Identify which cell holds the provided text, then report its [X, Y] central coordinate. 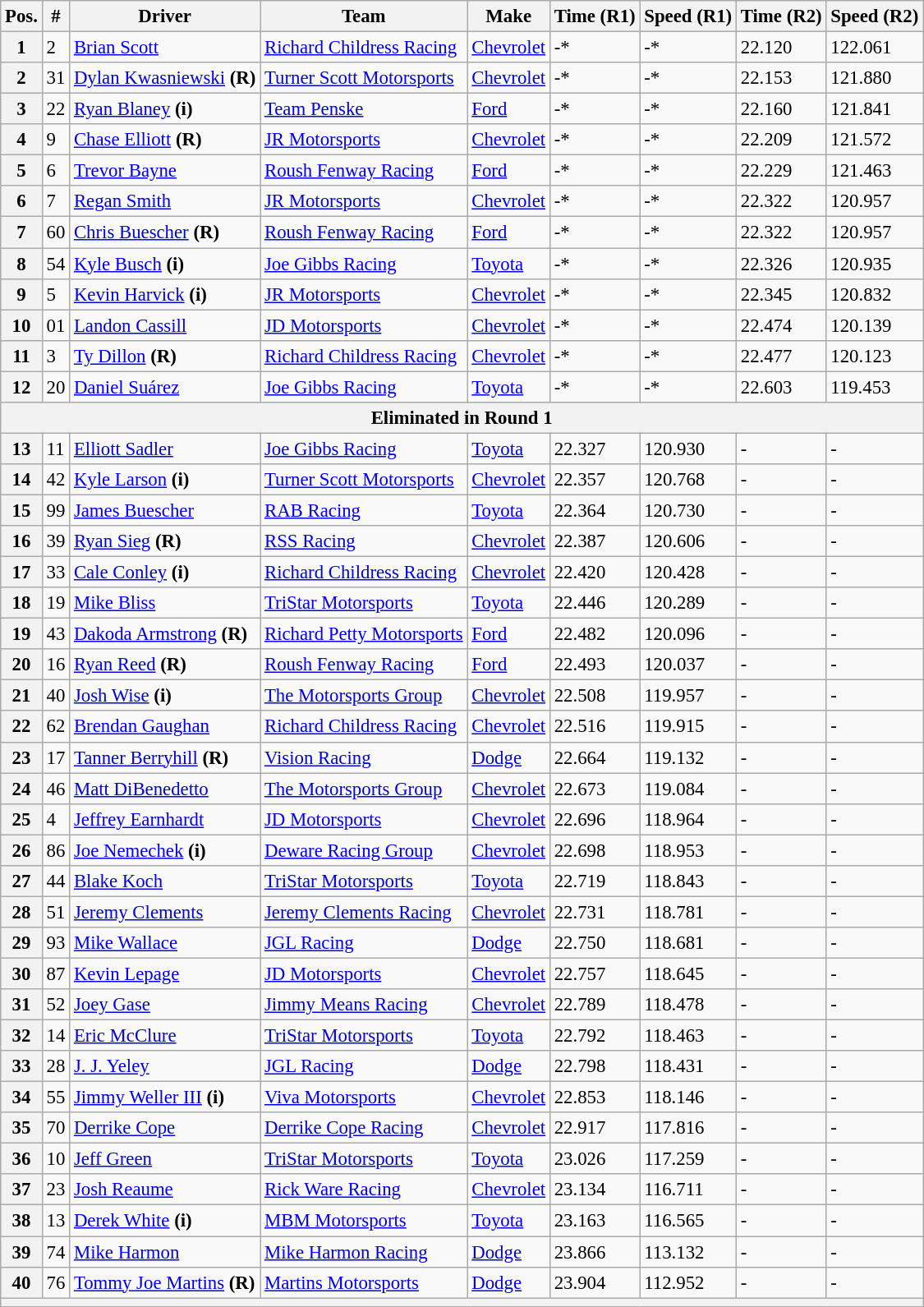
121.880 [875, 78]
Ty Dillon (R) [165, 356]
22.508 [595, 696]
James Buescher [165, 510]
121.463 [875, 171]
Derek White (i) [165, 1221]
120.768 [688, 480]
22.209 [781, 140]
Josh Reaume [165, 1190]
42 [56, 480]
22.229 [781, 171]
Daniel Suárez [165, 387]
22.364 [595, 510]
Jeremy Clements Racing [364, 912]
44 [56, 881]
22.493 [595, 665]
120.730 [688, 510]
22.603 [781, 387]
86 [56, 850]
121.841 [875, 109]
22.446 [595, 603]
Tanner Berryhill (R) [165, 757]
22.664 [595, 757]
Richard Petty Motorsports [364, 634]
119.453 [875, 387]
22.757 [595, 973]
Speed (R1) [688, 16]
Mike Bliss [165, 603]
51 [56, 912]
27 [21, 881]
22.482 [595, 634]
120.606 [688, 541]
Brian Scott [165, 48]
RSS Racing [364, 541]
Rick Ware Racing [364, 1190]
120.428 [688, 573]
121.572 [875, 140]
118.463 [688, 1036]
22.420 [595, 573]
Martins Motorsports [364, 1282]
76 [56, 1282]
Eric McClure [165, 1036]
22.698 [595, 850]
60 [56, 232]
22.853 [595, 1098]
120.123 [875, 356]
22.326 [781, 264]
Mike Harmon Racing [364, 1252]
118.146 [688, 1098]
116.711 [688, 1190]
120.037 [688, 665]
23.163 [595, 1221]
21 [21, 696]
118.781 [688, 912]
# [56, 16]
Cale Conley (i) [165, 573]
118.431 [688, 1066]
22.719 [595, 881]
120.935 [875, 264]
43 [56, 634]
23.134 [595, 1190]
Tommy Joe Martins (R) [165, 1282]
55 [56, 1098]
34 [21, 1098]
Elliott Sadler [165, 449]
87 [56, 973]
Ryan Blaney (i) [165, 109]
Vision Racing [364, 757]
22.516 [595, 727]
Derrike Cope Racing [364, 1128]
Viva Motorsports [364, 1098]
29 [21, 943]
Kevin Harvick (i) [165, 294]
113.132 [688, 1252]
22.474 [781, 325]
Joe Nemechek (i) [165, 850]
37 [21, 1190]
22.387 [595, 541]
120.289 [688, 603]
Ryan Reed (R) [165, 665]
Trevor Bayne [165, 171]
Mike Wallace [165, 943]
22.345 [781, 294]
22.917 [595, 1128]
22.357 [595, 480]
Jeff Green [165, 1159]
Joey Gase [165, 1005]
22.160 [781, 109]
24 [21, 789]
120.832 [875, 294]
118.843 [688, 881]
122.061 [875, 48]
18 [21, 603]
35 [21, 1128]
Kyle Busch (i) [165, 264]
Driver [165, 16]
117.816 [688, 1128]
12 [21, 387]
Ryan Sieg (R) [165, 541]
Derrike Cope [165, 1128]
120.139 [875, 325]
116.565 [688, 1221]
8 [21, 264]
119.132 [688, 757]
62 [56, 727]
25 [21, 819]
Dylan Kwasniewski (R) [165, 78]
26 [21, 850]
Regan Smith [165, 201]
Jimmy Weller III (i) [165, 1098]
46 [56, 789]
Josh Wise (i) [165, 696]
119.957 [688, 696]
36 [21, 1159]
22.673 [595, 789]
22.789 [595, 1005]
Speed (R2) [875, 16]
23.866 [595, 1252]
Matt DiBenedetto [165, 789]
22.750 [595, 943]
Chris Buescher (R) [165, 232]
Jimmy Means Racing [364, 1005]
118.953 [688, 850]
RAB Racing [364, 510]
15 [21, 510]
118.681 [688, 943]
Deware Racing Group [364, 850]
99 [56, 510]
70 [56, 1128]
22.153 [781, 78]
118.645 [688, 973]
23.904 [595, 1282]
Time (R2) [781, 16]
120.096 [688, 634]
22.731 [595, 912]
Brendan Gaughan [165, 727]
30 [21, 973]
22.792 [595, 1036]
54 [56, 264]
112.952 [688, 1282]
Landon Cassill [165, 325]
23.026 [595, 1159]
01 [56, 325]
32 [21, 1036]
38 [21, 1221]
Team Penske [364, 109]
MBM Motorsports [364, 1221]
22.327 [595, 449]
118.964 [688, 819]
119.084 [688, 789]
1 [21, 48]
22.798 [595, 1066]
22.477 [781, 356]
22.696 [595, 819]
Time (R1) [595, 16]
Jeffrey Earnhardt [165, 819]
Mike Harmon [165, 1252]
Chase Elliott (R) [165, 140]
Dakoda Armstrong (R) [165, 634]
Jeremy Clements [165, 912]
117.259 [688, 1159]
Kevin Lepage [165, 973]
Kyle Larson (i) [165, 480]
118.478 [688, 1005]
74 [56, 1252]
93 [56, 943]
52 [56, 1005]
Eliminated in Round 1 [462, 418]
J. J. Yeley [165, 1066]
Team [364, 16]
22.120 [781, 48]
Make [508, 16]
Pos. [21, 16]
120.930 [688, 449]
119.915 [688, 727]
Blake Koch [165, 881]
